Provide the [X, Y] coordinate of the cell's center where the given text is located.  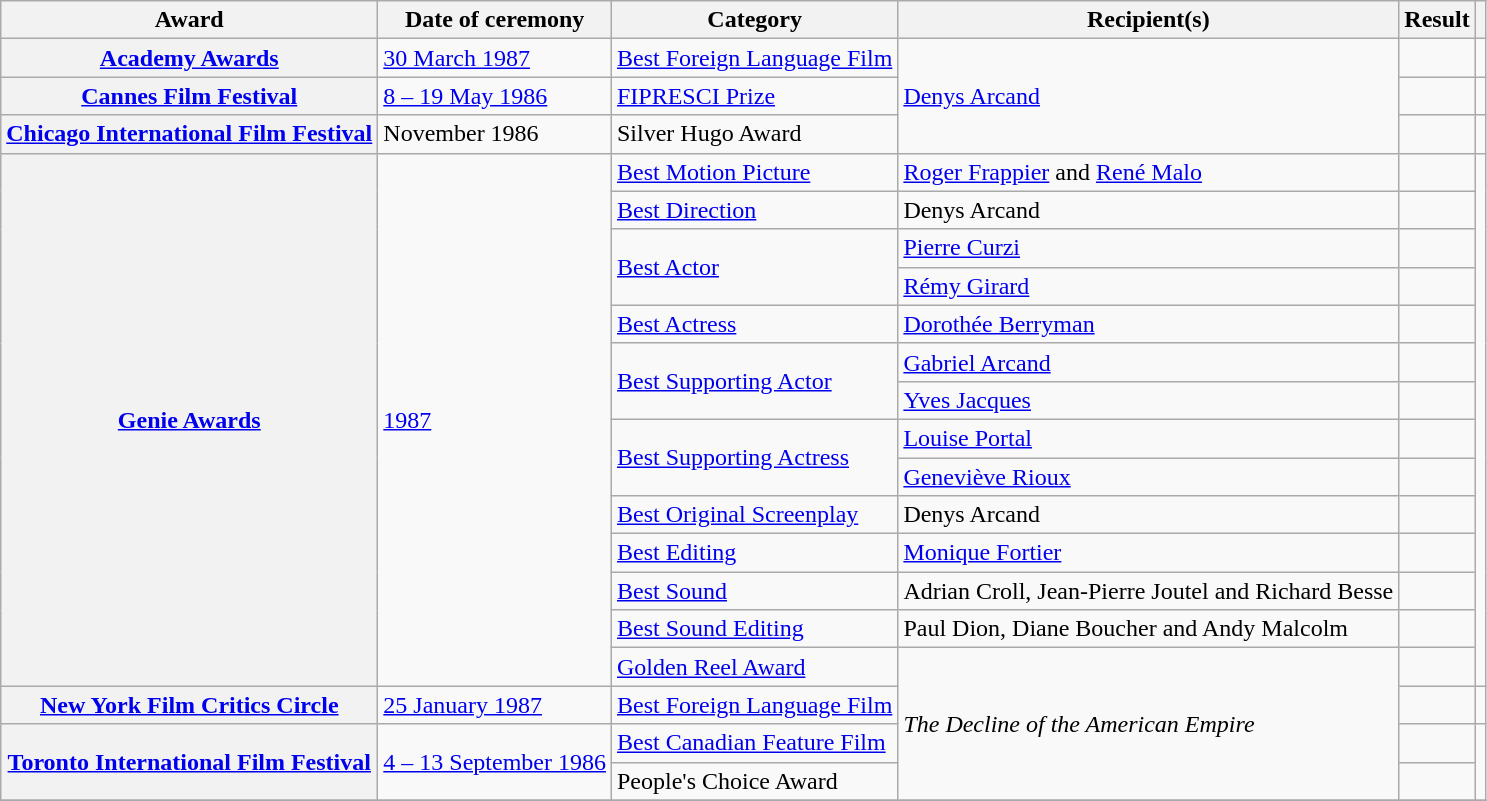
Roger Frappier and René Malo [1148, 172]
Category [754, 20]
Best Sound [754, 591]
Best Direction [754, 210]
Dorothée Berryman [1148, 324]
Best Actress [754, 324]
Toronto International Film Festival [190, 762]
Best Supporting Actor [754, 381]
Best Sound Editing [754, 629]
Golden Reel Award [754, 667]
FIPRESCI Prize [754, 96]
Paul Dion, Diane Boucher and Andy Malcolm [1148, 629]
Best Supporting Actress [754, 457]
30 March 1987 [495, 58]
Date of ceremony [495, 20]
Result [1437, 20]
Genie Awards [190, 420]
Best Original Screenplay [754, 515]
Award [190, 20]
Pierre Curzi [1148, 248]
1987 [495, 420]
Best Motion Picture [754, 172]
New York Film Critics Circle [190, 705]
Rémy Girard [1148, 286]
Chicago International Film Festival [190, 134]
8 – 19 May 1986 [495, 96]
Best Actor [754, 267]
Adrian Croll, Jean-Pierre Joutel and Richard Besse [1148, 591]
Academy Awards [190, 58]
25 January 1987 [495, 705]
Gabriel Arcand [1148, 362]
November 1986 [495, 134]
Louise Portal [1148, 438]
Geneviève Rioux [1148, 477]
Silver Hugo Award [754, 134]
The Decline of the American Empire [1148, 724]
Recipient(s) [1148, 20]
Cannes Film Festival [190, 96]
Monique Fortier [1148, 553]
4 – 13 September 1986 [495, 762]
Best Editing [754, 553]
People's Choice Award [754, 781]
Yves Jacques [1148, 400]
Best Canadian Feature Film [754, 743]
